From the cell containing the given text, extract its center point as (X, Y) coordinate. 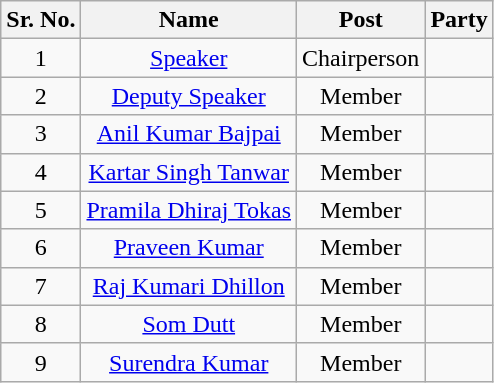
9 (41, 362)
5 (41, 210)
Sr. No. (41, 20)
6 (41, 248)
Name (189, 20)
4 (41, 172)
8 (41, 324)
Chairperson (361, 58)
Post (361, 20)
7 (41, 286)
Kartar Singh Tanwar (189, 172)
Anil Kumar Bajpai (189, 134)
3 (41, 134)
Deputy Speaker (189, 96)
Som Dutt (189, 324)
Party (459, 20)
1 (41, 58)
Raj Kumari Dhillon (189, 286)
2 (41, 96)
Speaker (189, 58)
Pramila Dhiraj Tokas (189, 210)
Surendra Kumar (189, 362)
Praveen Kumar (189, 248)
